Capture the cell that displays the provided text and extract its (x, y) central coordinate. 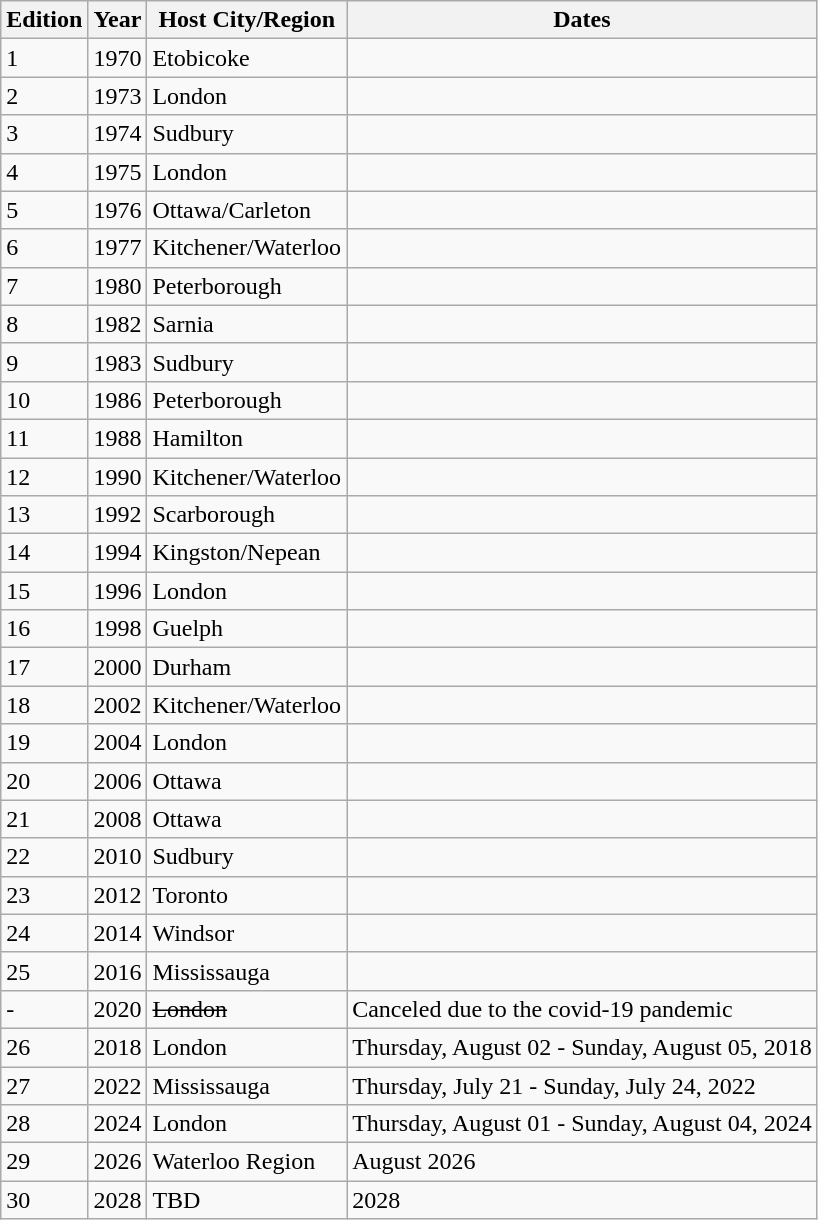
2010 (118, 857)
Waterloo Region (247, 1162)
4 (44, 172)
Thursday, August 01 - Sunday, August 04, 2024 (582, 1124)
12 (44, 477)
10 (44, 400)
1973 (118, 96)
2026 (118, 1162)
17 (44, 667)
1992 (118, 515)
1975 (118, 172)
3 (44, 134)
18 (44, 705)
8 (44, 324)
1996 (118, 591)
25 (44, 971)
1988 (118, 438)
11 (44, 438)
Year (118, 20)
1982 (118, 324)
1977 (118, 248)
1 (44, 58)
1970 (118, 58)
1998 (118, 629)
Dates (582, 20)
7 (44, 286)
20 (44, 781)
Sarnia (247, 324)
1976 (118, 210)
Durham (247, 667)
28 (44, 1124)
2018 (118, 1047)
1994 (118, 553)
TBD (247, 1200)
Scarborough (247, 515)
14 (44, 553)
2000 (118, 667)
27 (44, 1085)
26 (44, 1047)
24 (44, 933)
15 (44, 591)
- (44, 1009)
Edition (44, 20)
2022 (118, 1085)
19 (44, 743)
13 (44, 515)
Kingston/Nepean (247, 553)
29 (44, 1162)
2002 (118, 705)
Thursday, August 02 - Sunday, August 05, 2018 (582, 1047)
1986 (118, 400)
2016 (118, 971)
2006 (118, 781)
2024 (118, 1124)
1980 (118, 286)
16 (44, 629)
August 2026 (582, 1162)
21 (44, 819)
Toronto (247, 895)
Ottawa/Carleton (247, 210)
1990 (118, 477)
1983 (118, 362)
30 (44, 1200)
2008 (118, 819)
Host City/Region (247, 20)
5 (44, 210)
2020 (118, 1009)
Canceled due to the covid-19 pandemic (582, 1009)
Thursday, July 21 - Sunday, July 24, 2022 (582, 1085)
9 (44, 362)
2012 (118, 895)
1974 (118, 134)
6 (44, 248)
Guelph (247, 629)
22 (44, 857)
2 (44, 96)
Windsor (247, 933)
2004 (118, 743)
Hamilton (247, 438)
Etobicoke (247, 58)
23 (44, 895)
2014 (118, 933)
